Pinpoint the cell where the given text exists, returning its [x, y] midpoint coordinate. 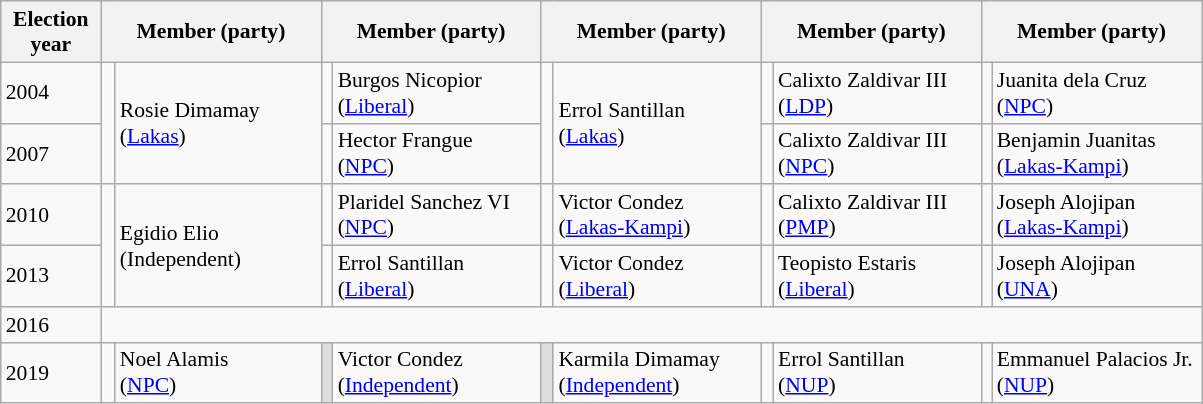
2010 [51, 216]
Errol Santillan(NUP) [877, 372]
Victor Condez(Lakas-Kampi) [657, 216]
Noel Alamis(NPC) [218, 372]
Errol Santillan(Lakas) [657, 123]
Teopisto Estaris(Liberal) [877, 276]
Calixto Zaldivar III(PMP) [877, 216]
2016 [51, 325]
Calixto Zaldivar III(LDP) [877, 92]
Juanita dela Cruz(NPC) [1097, 92]
Victor Condez(Liberal) [657, 276]
Rosie Dimamay(Lakas) [218, 123]
Karmila Dimamay(Independent) [657, 372]
Joseph Alojipan(Lakas-Kampi) [1097, 216]
Errol Santillan(Liberal) [438, 276]
Victor Condez(Independent) [438, 372]
2004 [51, 92]
Calixto Zaldivar III(NPC) [877, 154]
Hector Frangue(NPC) [438, 154]
Joseph Alojipan(UNA) [1097, 276]
Electionyear [51, 32]
2019 [51, 372]
2013 [51, 276]
2007 [51, 154]
Benjamin Juanitas(Lakas-Kampi) [1097, 154]
Emmanuel Palacios Jr.(NUP) [1097, 372]
Egidio Elio(Independent) [218, 246]
Burgos Nicopior(Liberal) [438, 92]
Plaridel Sanchez VI(NPC) [438, 216]
